Scan for the cell matching the given text and deliver its (X, Y) coordinate at center. 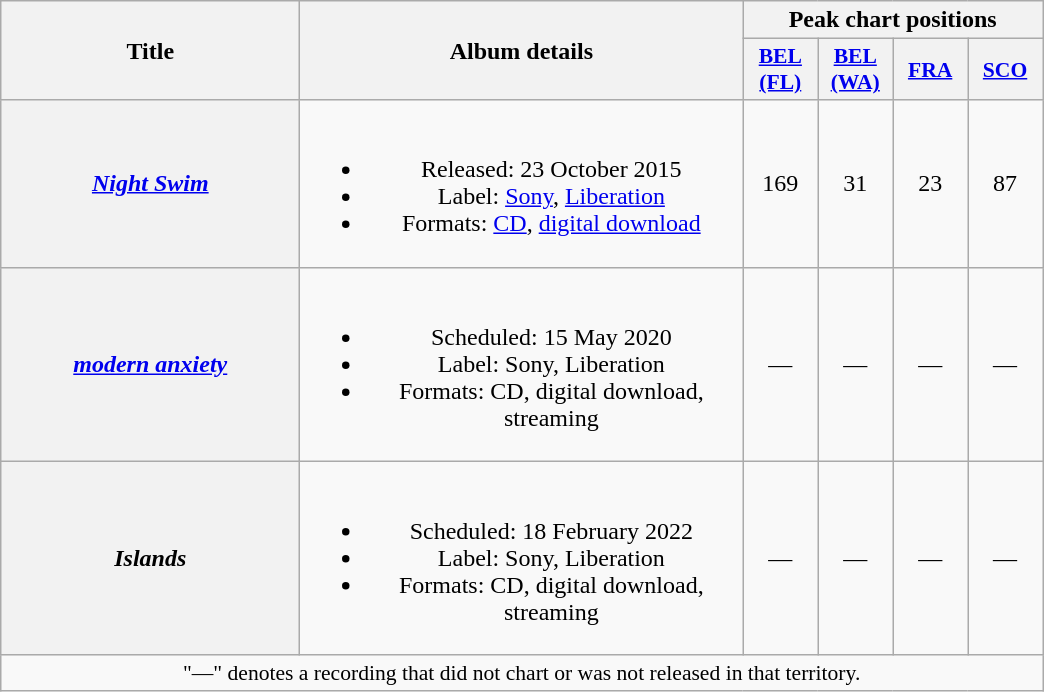
Islands (150, 558)
Scheduled: 15 May 2020Label: Sony, LiberationFormats: CD, digital download, streaming (522, 364)
Title (150, 50)
Peak chart positions (893, 20)
FRA (930, 70)
BEL(FL) (780, 70)
Night Swim (150, 184)
modern anxiety (150, 364)
87 (1006, 184)
31 (856, 184)
23 (930, 184)
SCO (1006, 70)
"—" denotes a recording that did not chart or was not released in that territory. (522, 673)
Released: 23 October 2015Label: Sony, LiberationFormats: CD, digital download (522, 184)
BEL(WA) (856, 70)
Album details (522, 50)
Scheduled: 18 February 2022Label: Sony, LiberationFormats: CD, digital download, streaming (522, 558)
169 (780, 184)
